Identify which cell holds the provided text, then report its (X, Y) central coordinate. 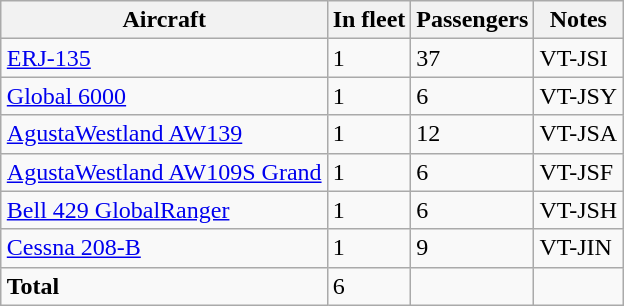
VT-JSY (578, 96)
In fleet (369, 20)
VT-JSF (578, 172)
Passengers (472, 20)
Notes (578, 20)
12 (472, 134)
9 (472, 248)
VT-JSA (578, 134)
37 (472, 58)
AgustaWestland AW109S Grand (164, 172)
VT-JSH (578, 210)
Global 6000 (164, 96)
VT-JIN (578, 248)
ERJ-135 (164, 58)
VT-JSI (578, 58)
Total (164, 286)
AgustaWestland AW139 (164, 134)
Cessna 208-B (164, 248)
Aircraft (164, 20)
Bell 429 GlobalRanger (164, 210)
